Capture the cell that displays the provided text and extract its (X, Y) central coordinate. 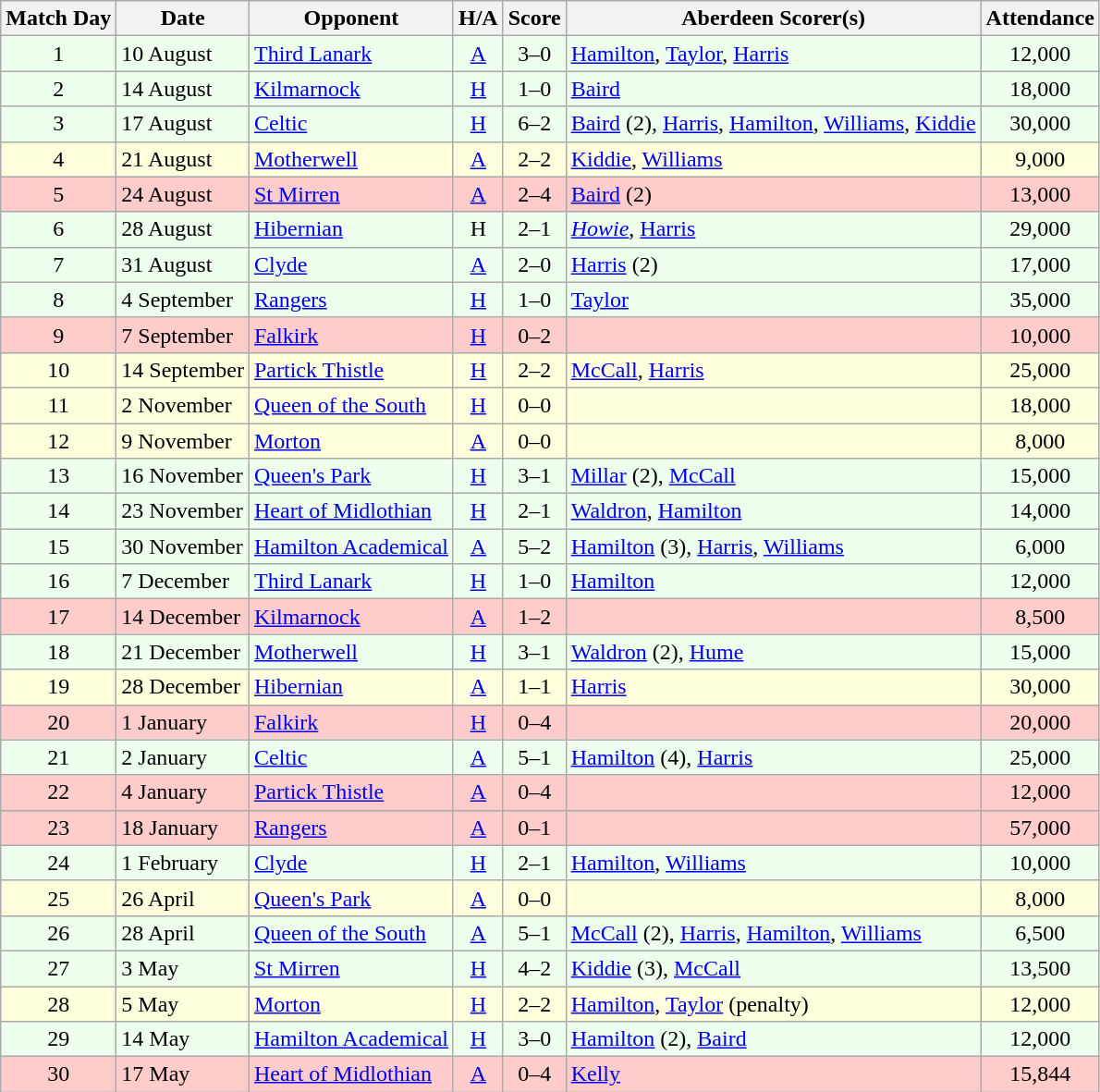
9 (59, 335)
10 (59, 370)
17 August (183, 124)
Waldron, Hamilton (773, 511)
2 January (183, 757)
Baird (2) (773, 194)
2–0 (534, 264)
10 August (183, 54)
4 September (183, 300)
7 (59, 264)
Opponent (351, 18)
17 May (183, 1074)
6–2 (534, 124)
Score (534, 18)
30 (59, 1074)
18 (59, 652)
Kiddie (3), McCall (773, 968)
23 November (183, 511)
Date (183, 18)
18 January (183, 828)
28 April (183, 933)
1 January (183, 722)
Kelly (773, 1074)
14,000 (1040, 511)
0–2 (534, 335)
28 December (183, 687)
1–2 (534, 617)
23 (59, 828)
20 (59, 722)
8 (59, 300)
Baird (773, 89)
3 (59, 124)
Hamilton, Taylor (penalty) (773, 1003)
Hamilton, Williams (773, 863)
11 (59, 405)
1 February (183, 863)
7 September (183, 335)
21 August (183, 159)
5 May (183, 1003)
16 November (183, 476)
31 August (183, 264)
4 January (183, 792)
15,844 (1040, 1074)
9 November (183, 441)
9,000 (1040, 159)
22 (59, 792)
26 April (183, 898)
13 (59, 476)
5 (59, 194)
14 September (183, 370)
8,500 (1040, 617)
14 May (183, 1039)
6 (59, 229)
Match Day (59, 18)
28 August (183, 229)
30 November (183, 546)
Harris (2) (773, 264)
Taylor (773, 300)
21 December (183, 652)
14 (59, 511)
26 (59, 933)
13,000 (1040, 194)
27 (59, 968)
24 August (183, 194)
Aberdeen Scorer(s) (773, 18)
5–2 (534, 546)
35,000 (1040, 300)
15 (59, 546)
Waldron (2), Hume (773, 652)
19 (59, 687)
2–4 (534, 194)
7 December (183, 582)
24 (59, 863)
Attendance (1040, 18)
12 (59, 441)
McCall, Harris (773, 370)
13,500 (1040, 968)
17,000 (1040, 264)
Millar (2), McCall (773, 476)
Hamilton (4), Harris (773, 757)
McCall (2), Harris, Hamilton, Williams (773, 933)
6,500 (1040, 933)
0–1 (534, 828)
57,000 (1040, 828)
Harris (773, 687)
16 (59, 582)
Howie, Harris (773, 229)
3 May (183, 968)
28 (59, 1003)
H/A (478, 18)
29 (59, 1039)
6,000 (1040, 546)
Hamilton, Taylor, Harris (773, 54)
1–1 (534, 687)
2 November (183, 405)
20,000 (1040, 722)
Hamilton (2), Baird (773, 1039)
Hamilton (773, 582)
2 (59, 89)
14 December (183, 617)
Kiddie, Williams (773, 159)
14 August (183, 89)
Baird (2), Harris, Hamilton, Williams, Kiddie (773, 124)
Hamilton (3), Harris, Williams (773, 546)
4–2 (534, 968)
21 (59, 757)
25 (59, 898)
29,000 (1040, 229)
17 (59, 617)
1 (59, 54)
4 (59, 159)
